Pinpoint the cell where the given text exists, returning its [x, y] midpoint coordinate. 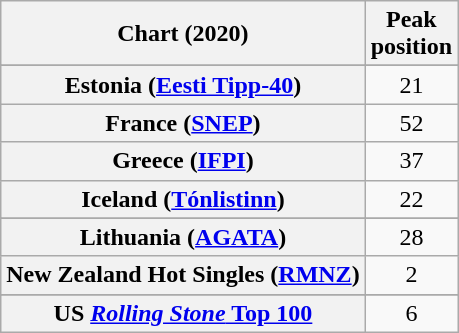
Peakposition [411, 34]
Estonia (Eesti Tipp-40) [183, 85]
22 [411, 199]
6 [411, 313]
Iceland (Tónlistinn) [183, 199]
US Rolling Stone Top 100 [183, 313]
2 [411, 275]
21 [411, 85]
37 [411, 161]
Chart (2020) [183, 34]
Lithuania (AGATA) [183, 237]
28 [411, 237]
Greece (IFPI) [183, 161]
France (SNEP) [183, 123]
New Zealand Hot Singles (RMNZ) [183, 275]
52 [411, 123]
